Find where the given text appears and provide that cell's center as [x, y] coordinate. 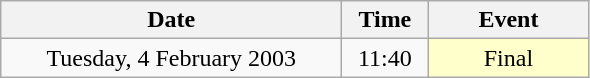
11:40 [385, 58]
Final [508, 58]
Date [172, 20]
Time [385, 20]
Tuesday, 4 February 2003 [172, 58]
Event [508, 20]
